Pinpoint the cell where the given text exists, returning its (x, y) midpoint coordinate. 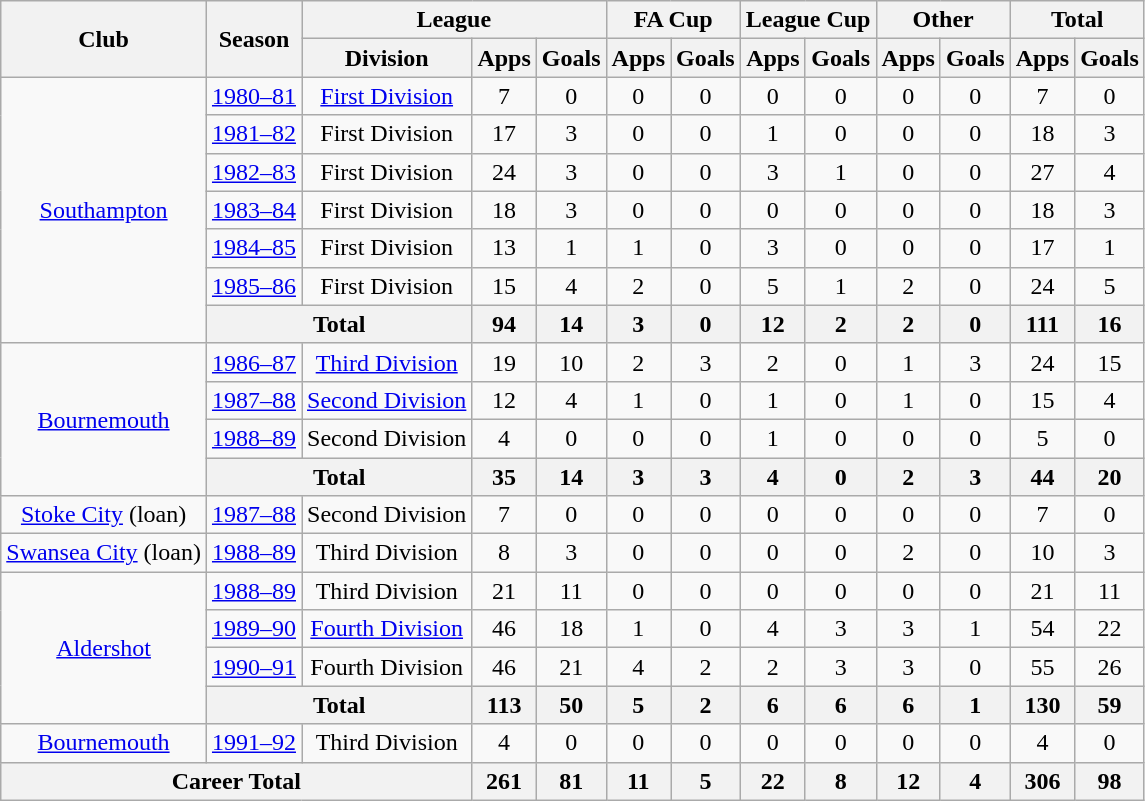
16 (1110, 324)
League Cup (808, 20)
Swansea City (loan) (104, 553)
59 (1110, 705)
26 (1110, 667)
FA Cup (673, 20)
54 (1042, 629)
1986–87 (254, 362)
55 (1042, 667)
81 (571, 781)
261 (504, 781)
50 (571, 705)
1991–92 (254, 743)
20 (1110, 477)
1982–83 (254, 172)
113 (504, 705)
13 (504, 248)
111 (1042, 324)
44 (1042, 477)
Club (104, 39)
306 (1042, 781)
1981–82 (254, 134)
League (454, 20)
35 (504, 477)
Southampton (104, 210)
Other (943, 20)
Season (254, 39)
1984–85 (254, 248)
Aldershot (104, 648)
98 (1110, 781)
130 (1042, 705)
94 (504, 324)
1990–91 (254, 667)
Stoke City (loan) (104, 515)
Career Total (236, 781)
Division (387, 58)
27 (1042, 172)
1980–81 (254, 96)
1983–84 (254, 210)
1989–90 (254, 629)
19 (504, 362)
1985–86 (254, 286)
